Locate the cell with the specified text and output its (X, Y) center coordinate. 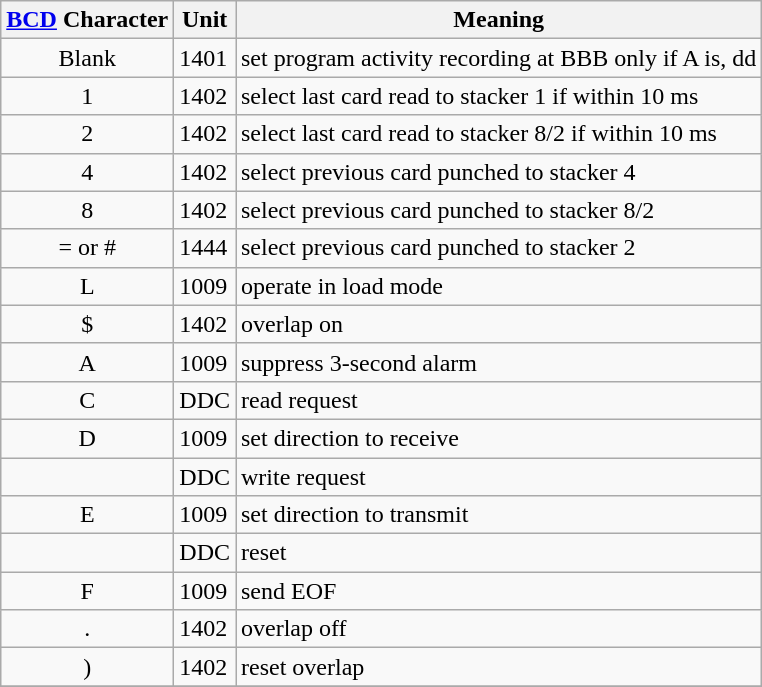
select previous card punched to stacker 8/2 (499, 210)
suppress 3-second alarm (499, 362)
1 (88, 96)
select last card read to stacker 1 if within 10 ms (499, 96)
overlap on (499, 324)
Blank (88, 58)
reset (499, 553)
overlap off (499, 629)
select previous card punched to stacker 2 (499, 248)
Meaning (499, 20)
D (88, 438)
operate in load mode (499, 286)
. (88, 629)
select last card read to stacker 8/2 if within 10 ms (499, 134)
8 (88, 210)
F (88, 591)
1444 (205, 248)
$ (88, 324)
2 (88, 134)
write request (499, 477)
BCD Character (88, 20)
A (88, 362)
send EOF (499, 591)
Unit (205, 20)
E (88, 515)
4 (88, 172)
reset overlap (499, 667)
set program activity recording at BBB only if A is, dd (499, 58)
read request (499, 400)
= or # (88, 248)
1401 (205, 58)
set direction to receive (499, 438)
) (88, 667)
select previous card punched to stacker 4 (499, 172)
set direction to transmit (499, 515)
L (88, 286)
C (88, 400)
